Search for the cell housing the specified text and yield its [X, Y] center coordinate. 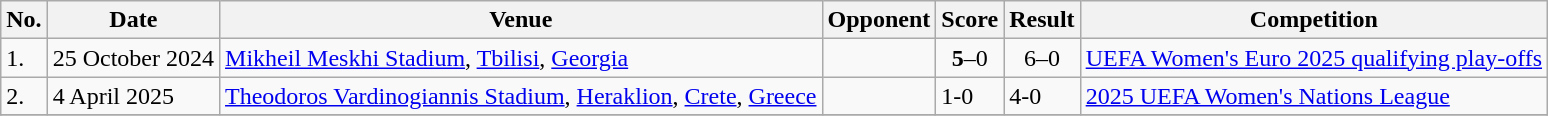
Venue [522, 20]
Competition [1314, 20]
2025 UEFA Women's Nations League [1314, 96]
5–0 [970, 58]
Result [1042, 20]
Date [133, 20]
UEFA Women's Euro 2025 qualifying play-offs [1314, 58]
4-0 [1042, 96]
6–0 [1042, 58]
25 October 2024 [133, 58]
1. [24, 58]
4 April 2025 [133, 96]
Opponent [879, 20]
Theodoros Vardinogiannis Stadium, Heraklion, Crete, Greece [522, 96]
2. [24, 96]
Score [970, 20]
No. [24, 20]
Mikheil Meskhi Stadium, Tbilisi, Georgia [522, 58]
1-0 [970, 96]
